Output the (x, y) coordinate of the center of the cell containing the given text.  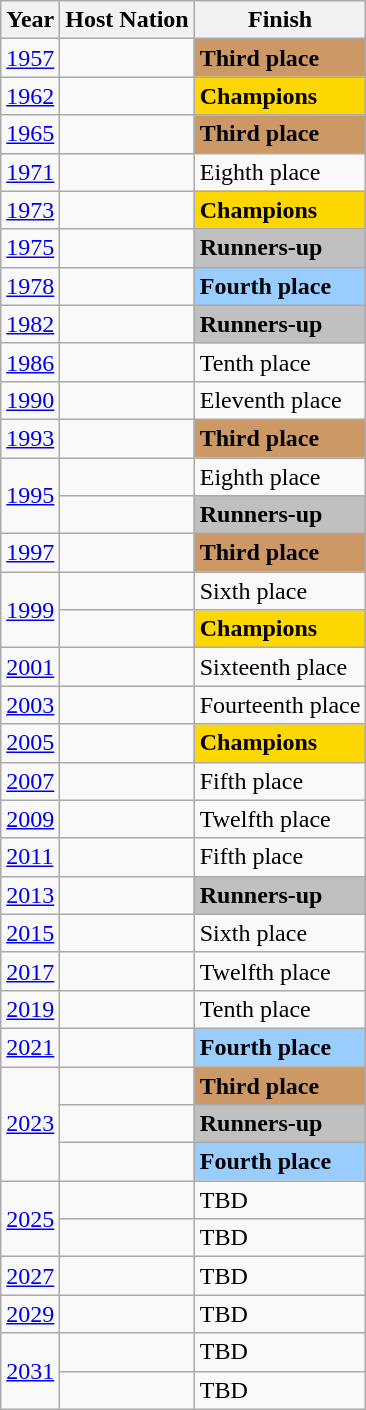
Host Nation (127, 20)
1978 (30, 286)
Finish (280, 20)
1982 (30, 324)
2029 (30, 1314)
2015 (30, 933)
2011 (30, 857)
Fourteenth place (280, 705)
2013 (30, 895)
2009 (30, 819)
1957 (30, 58)
1975 (30, 248)
Sixteenth place (280, 667)
2021 (30, 1047)
2007 (30, 781)
1971 (30, 172)
1973 (30, 210)
Year (30, 20)
1962 (30, 96)
Eleventh place (280, 400)
1995 (30, 496)
2001 (30, 667)
1997 (30, 553)
1999 (30, 610)
1993 (30, 438)
1986 (30, 362)
2017 (30, 971)
1965 (30, 134)
1990 (30, 400)
2025 (30, 1219)
2031 (30, 1371)
2005 (30, 743)
2023 (30, 1123)
2003 (30, 705)
2027 (30, 1276)
2019 (30, 1009)
